For the text-containing cell, return its midpoint in [x, y] coordinate format. 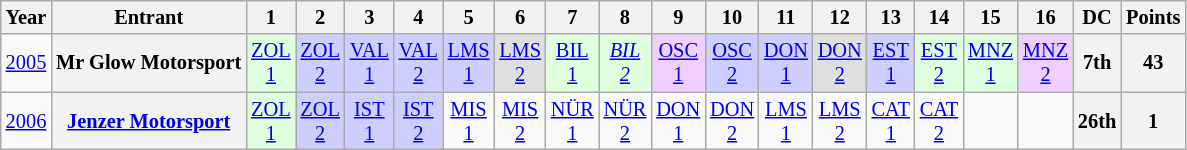
43 [1153, 63]
6 [520, 17]
26th [1097, 121]
7th [1097, 63]
9 [678, 17]
11 [786, 17]
CAT2 [939, 121]
15 [990, 17]
OSC1 [678, 63]
CAT1 [891, 121]
EST2 [939, 63]
4 [418, 17]
IST1 [370, 121]
Points [1153, 17]
VAL1 [370, 63]
Jenzer Motorsport [148, 121]
Year [26, 17]
IST2 [418, 121]
8 [626, 17]
12 [840, 17]
BIL1 [572, 63]
Mr Glow Motorsport [148, 63]
5 [469, 17]
7 [572, 17]
EST1 [891, 63]
NÜR1 [572, 121]
16 [1046, 17]
NÜR2 [626, 121]
MIS1 [469, 121]
DC [1097, 17]
2005 [26, 63]
Entrant [148, 17]
3 [370, 17]
BIL2 [626, 63]
MIS2 [520, 121]
OSC2 [732, 63]
MNZ2 [1046, 63]
2006 [26, 121]
2 [320, 17]
VAL2 [418, 63]
MNZ1 [990, 63]
13 [891, 17]
14 [939, 17]
10 [732, 17]
